Pinpoint the cell where the given text exists, returning its (X, Y) midpoint coordinate. 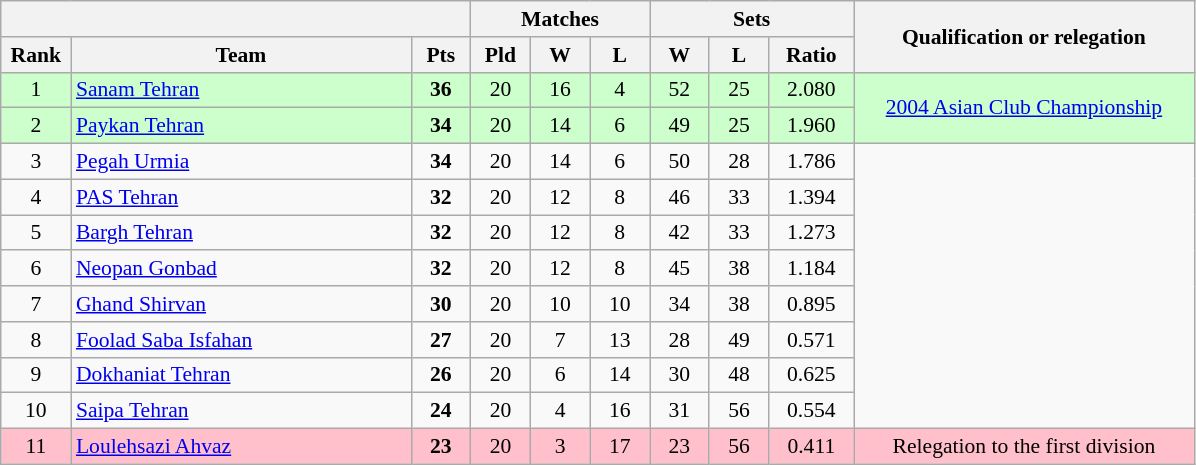
Bargh Tehran (241, 233)
Loulehsazi Ahvaz (241, 447)
52 (680, 90)
0.625 (812, 375)
Pts (441, 55)
Saipa Tehran (241, 411)
50 (680, 162)
Dokhaniat Tehran (241, 375)
48 (739, 375)
1.184 (812, 269)
2.080 (812, 90)
27 (441, 340)
Foolad Saba Isfahan (241, 340)
1.394 (812, 197)
1.273 (812, 233)
2 (36, 126)
9 (36, 375)
36 (441, 90)
1.786 (812, 162)
Sets (752, 19)
45 (680, 269)
31 (680, 411)
46 (680, 197)
1.960 (812, 126)
0.571 (812, 340)
Neopan Gonbad (241, 269)
0.895 (812, 304)
Relegation to the first division (1024, 447)
26 (441, 375)
Paykan Tehran (241, 126)
Rank (36, 55)
2004 Asian Club Championship (1024, 108)
Pegah Urmia (241, 162)
Ratio (812, 55)
Pld (501, 55)
13 (620, 340)
Team (241, 55)
Qualification or relegation (1024, 36)
PAS Tehran (241, 197)
Sanam Tehran (241, 90)
24 (441, 411)
11 (36, 447)
Ghand Shirvan (241, 304)
42 (680, 233)
0.411 (812, 447)
17 (620, 447)
Matches (560, 19)
5 (36, 233)
0.554 (812, 411)
1 (36, 90)
